Return [x, y] of the center of cell containing provided text 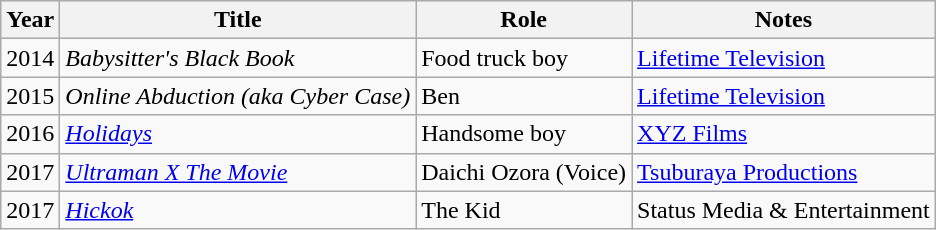
2014 [30, 58]
Status Media & Entertainment [784, 210]
Year [30, 20]
Daichi Ozora (Voice) [524, 172]
Role [524, 20]
Title [238, 20]
Hickok [238, 210]
Ultraman X The Movie [238, 172]
The Kid [524, 210]
2016 [30, 134]
Babysitter's Black Book [238, 58]
Notes [784, 20]
Ben [524, 96]
Holidays [238, 134]
Handsome boy [524, 134]
Online Abduction (aka Cyber Case) [238, 96]
2015 [30, 96]
Tsuburaya Productions [784, 172]
XYZ Films [784, 134]
Food truck boy [524, 58]
